Determine the (X, Y) coordinate at the center of the cell enclosing the given text.  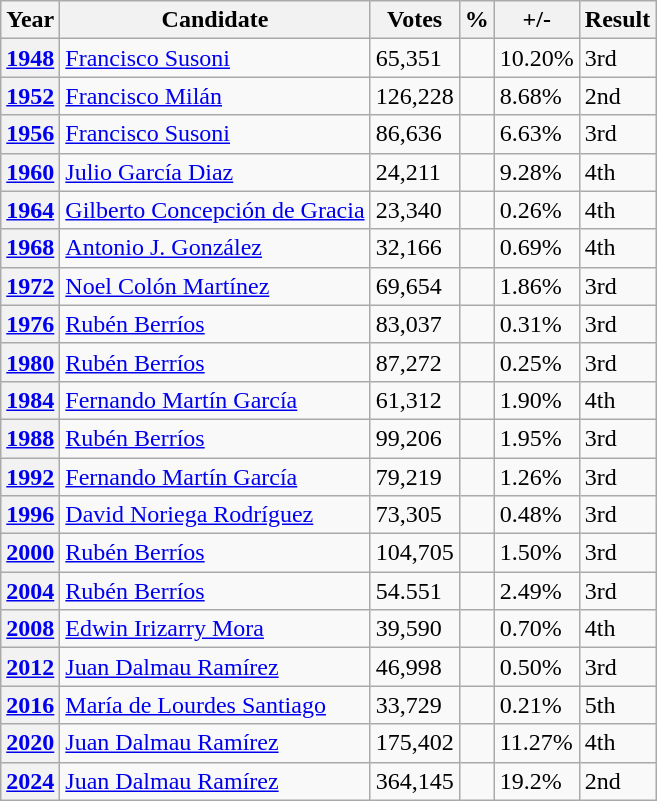
Edwin Irizarry Mora (215, 629)
Noel Colón Martínez (215, 286)
David Noriega Rodríguez (215, 515)
24,211 (414, 172)
1996 (30, 515)
Year (30, 20)
1984 (30, 400)
46,998 (414, 667)
Result (617, 20)
32,166 (414, 248)
0.48% (536, 515)
1976 (30, 324)
1968 (30, 248)
39,590 (414, 629)
1960 (30, 172)
% (476, 20)
83,037 (414, 324)
86,636 (414, 134)
1980 (30, 362)
2016 (30, 705)
Votes (414, 20)
1.86% (536, 286)
1.90% (536, 400)
Gilberto Concepción de Gracia (215, 210)
Antonio J. González (215, 248)
364,145 (414, 781)
Candidate (215, 20)
2012 (30, 667)
2008 (30, 629)
0.70% (536, 629)
99,206 (414, 438)
126,228 (414, 96)
0.26% (536, 210)
1.50% (536, 553)
1952 (30, 96)
1948 (30, 58)
8.68% (536, 96)
0.31% (536, 324)
69,654 (414, 286)
1988 (30, 438)
1.26% (536, 477)
79,219 (414, 477)
2024 (30, 781)
+/- (536, 20)
19.2% (536, 781)
104,705 (414, 553)
73,305 (414, 515)
Francisco Milán (215, 96)
1972 (30, 286)
2004 (30, 591)
María de Lourdes Santiago (215, 705)
11.27% (536, 743)
1956 (30, 134)
0.50% (536, 667)
0.69% (536, 248)
9.28% (536, 172)
1992 (30, 477)
Julio García Diaz (215, 172)
2020 (30, 743)
1.95% (536, 438)
2.49% (536, 591)
65,351 (414, 58)
0.25% (536, 362)
33,729 (414, 705)
6.63% (536, 134)
1964 (30, 210)
61,312 (414, 400)
5th (617, 705)
87,272 (414, 362)
175,402 (414, 743)
0.21% (536, 705)
23,340 (414, 210)
2000 (30, 553)
54.551 (414, 591)
10.20% (536, 58)
